Pinpoint the cell where the given text exists, returning its [X, Y] midpoint coordinate. 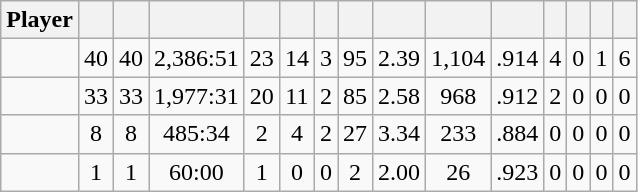
.923 [518, 172]
85 [356, 96]
2,386:51 [197, 58]
968 [458, 96]
60:00 [197, 172]
Player [40, 20]
14 [296, 58]
20 [262, 96]
11 [296, 96]
95 [356, 58]
2.58 [400, 96]
26 [458, 172]
2.00 [400, 172]
485:34 [197, 134]
3 [326, 58]
2.39 [400, 58]
.914 [518, 58]
1,977:31 [197, 96]
23 [262, 58]
.912 [518, 96]
1,104 [458, 58]
233 [458, 134]
27 [356, 134]
6 [624, 58]
3.34 [400, 134]
.884 [518, 134]
